Return [x, y] of the center of cell containing provided text 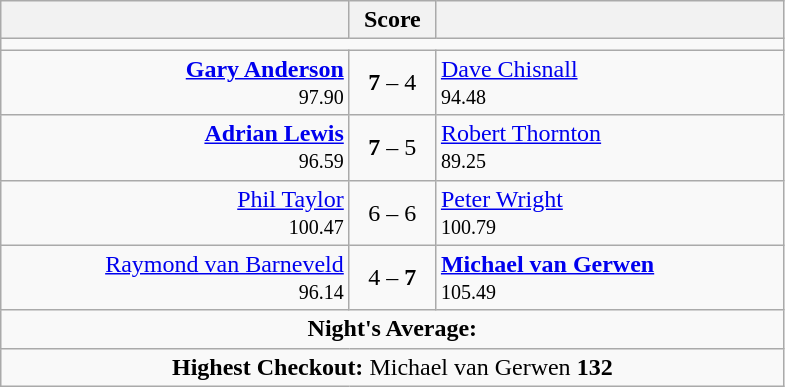
7 – 5 [392, 148]
Score [392, 20]
Gary Anderson 97.90 [176, 82]
6 – 6 [392, 212]
Highest Checkout: Michael van Gerwen 132 [392, 367]
Night's Average: [392, 329]
7 – 4 [392, 82]
4 – 7 [392, 278]
Michael van Gerwen 105.49 [610, 278]
Phil Taylor 100.47 [176, 212]
Robert Thornton 89.25 [610, 148]
Dave Chisnall 94.48 [610, 82]
Raymond van Barneveld 96.14 [176, 278]
Peter Wright 100.79 [610, 212]
Adrian Lewis 96.59 [176, 148]
